Locate the cell with the specified text and output its [X, Y] center coordinate. 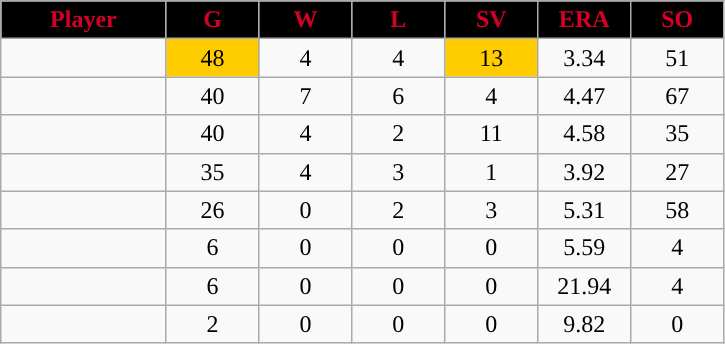
4.58 [584, 134]
4.47 [584, 96]
3.92 [584, 172]
21.94 [584, 286]
G [212, 20]
27 [678, 172]
ERA [584, 20]
13 [492, 58]
11 [492, 134]
67 [678, 96]
58 [678, 210]
SO [678, 20]
L [398, 20]
SV [492, 20]
5.59 [584, 248]
5.31 [584, 210]
48 [212, 58]
W [306, 20]
26 [212, 210]
7 [306, 96]
3.34 [584, 58]
51 [678, 58]
Player [84, 20]
9.82 [584, 324]
1 [492, 172]
